From the cell containing the given text, extract its center point as [X, Y] coordinate. 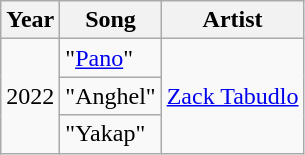
Song [110, 20]
"Pano" [110, 58]
Year [30, 20]
"Yakap" [110, 134]
2022 [30, 96]
Artist [232, 20]
Zack Tabudlo [232, 96]
"Anghel" [110, 96]
